Detect which cell encompasses the target text, then output its (X, Y) center coordinate. 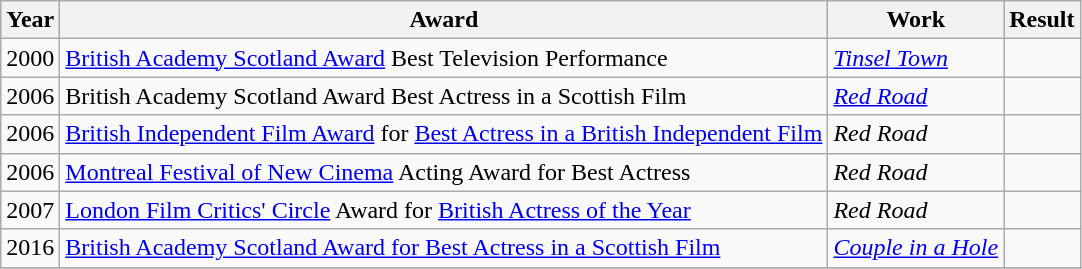
2000 (30, 58)
London Film Critics' Circle Award for British Actress of the Year (444, 210)
Work (916, 20)
Montreal Festival of New Cinema Acting Award for Best Actress (444, 172)
British Academy Scotland Award Best Actress in a Scottish Film (444, 96)
Award (444, 20)
Year (30, 20)
Result (1042, 20)
British Independent Film Award for Best Actress in a British Independent Film (444, 134)
2007 (30, 210)
Couple in a Hole (916, 248)
2016 (30, 248)
British Academy Scotland Award Best Television Performance (444, 58)
Tinsel Town (916, 58)
British Academy Scotland Award for Best Actress in a Scottish Film (444, 248)
